Determine the [X, Y] coordinate at the center of the cell enclosing the given text.  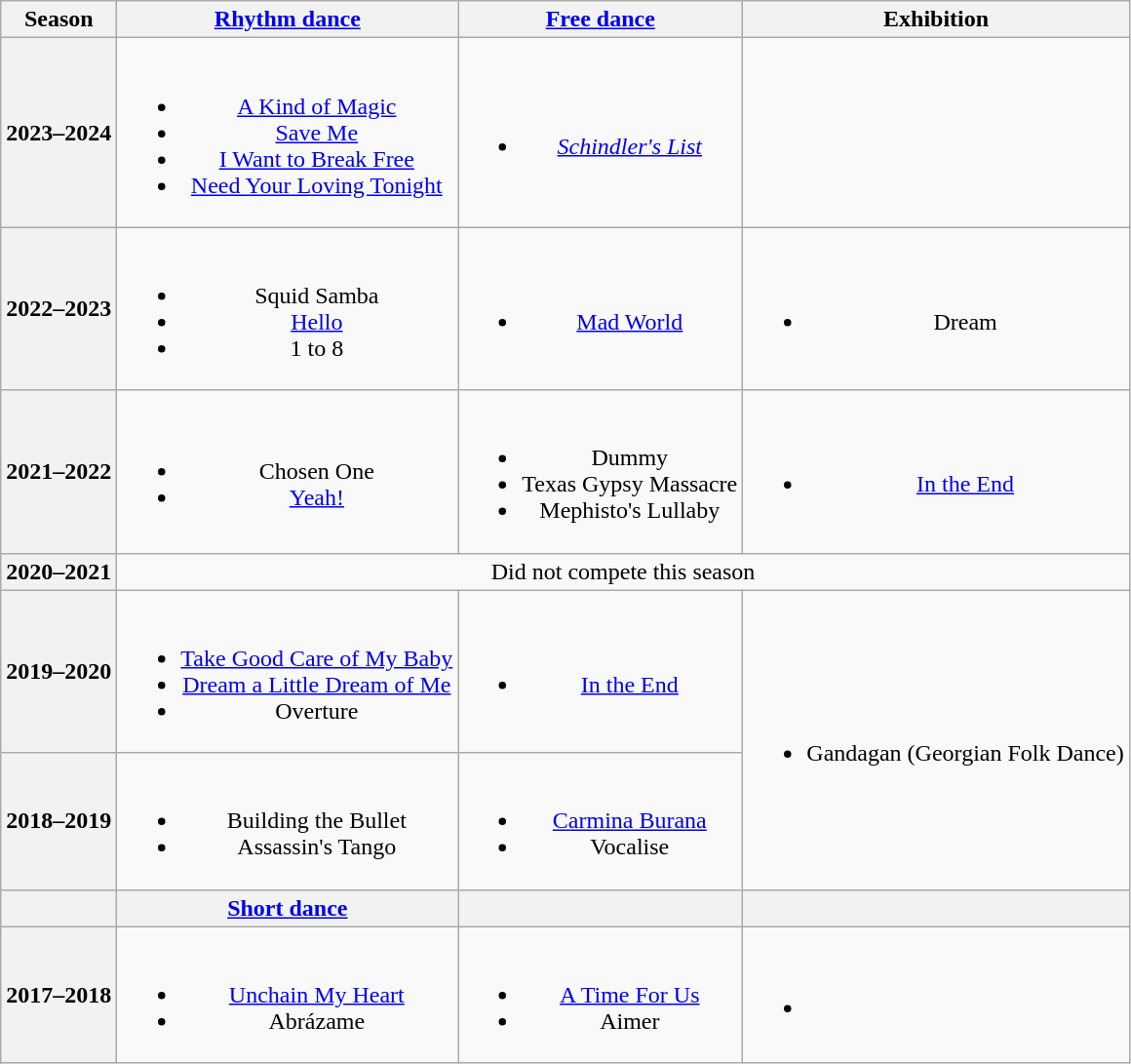
Mad World [601, 308]
2023–2024 [58, 133]
A Time For Us Aimer [601, 995]
2017–2018 [58, 995]
Dummy Texas Gypsy MassacreMephisto's Lullaby [601, 472]
Schindler's List [601, 133]
Rhythm dance [288, 20]
Did not compete this season [623, 571]
2019–2020 [58, 671]
Chosen One Yeah! [288, 472]
Unchain My Heart Abrázame [288, 995]
2018–2019 [58, 821]
Season [58, 20]
Exhibition [936, 20]
Short dance [288, 908]
2020–2021 [58, 571]
Free dance [601, 20]
Carmina Burana Vocalise [601, 821]
Dream [936, 308]
A Kind of MagicSave MeI Want to Break FreeNeed Your Loving Tonight [288, 133]
Building the Bullet Assassin's Tango [288, 821]
Gandagan (Georgian Folk Dance) [936, 739]
2022–2023 [58, 308]
Squid Samba Hello 1 to 8 [288, 308]
Take Good Care of My Baby Dream a Little Dream of Me Overture [288, 671]
2021–2022 [58, 472]
